Provide the (x, y) coordinate of the cell's center where the given text is located.  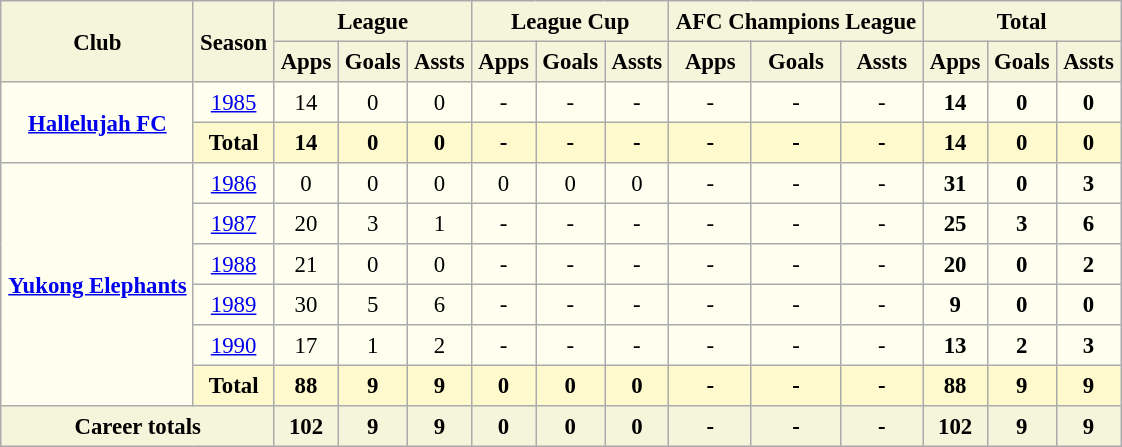
31 (955, 183)
AFC Champions League (796, 21)
League (373, 21)
1988 (234, 264)
Season (234, 42)
Yukong Elephants (97, 284)
5 (372, 304)
13 (955, 345)
1985 (234, 102)
30 (306, 304)
League Cup (570, 21)
17 (306, 345)
1990 (234, 345)
Club (97, 42)
Hallelujah FC (97, 122)
1986 (234, 183)
25 (955, 223)
21 (306, 264)
Career totals (137, 426)
1989 (234, 304)
1987 (234, 223)
